Extract the (X, Y) coordinate from the center of the cell holding the provided text.  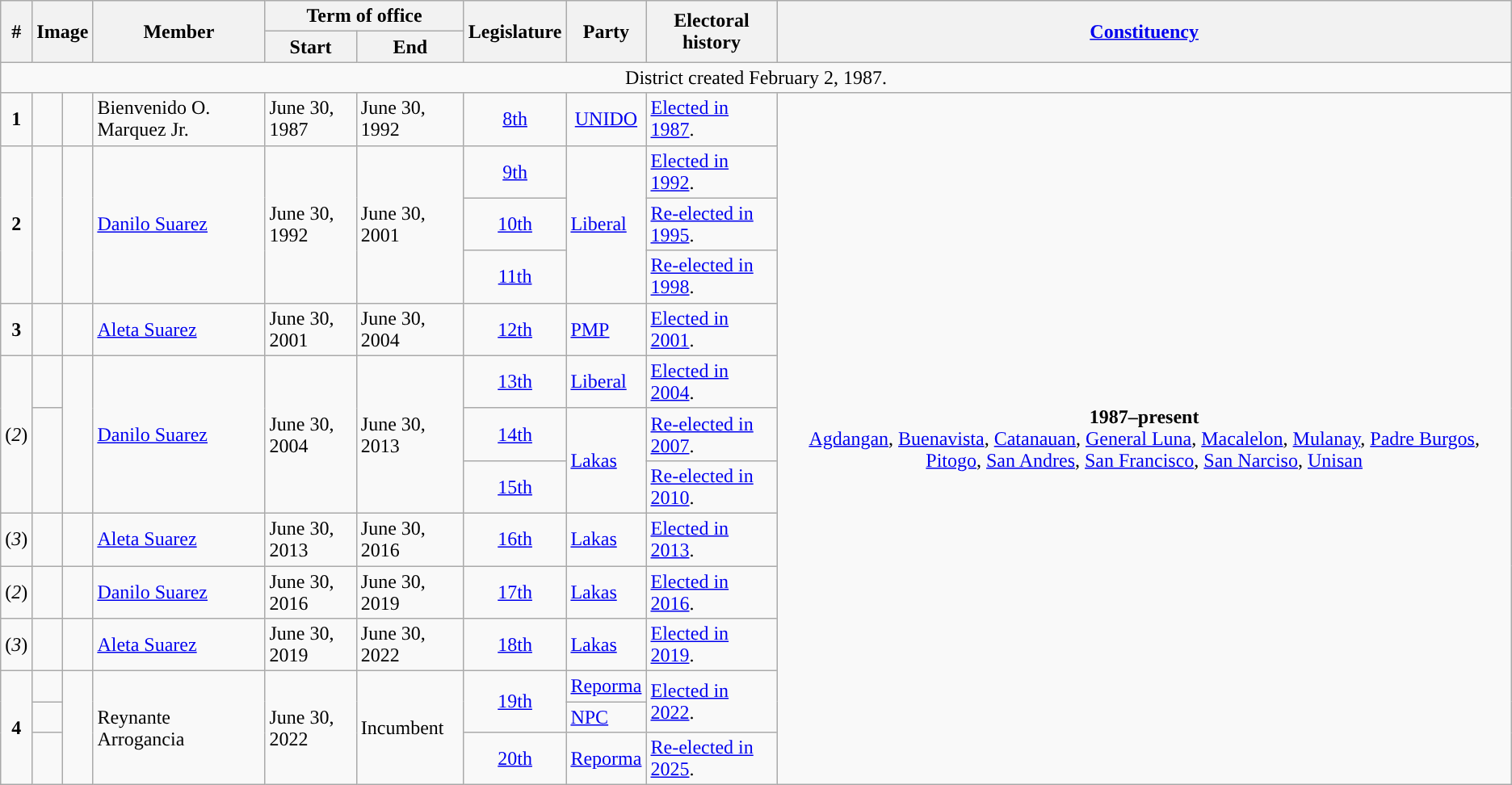
Elected in 1987. (712, 120)
9th (515, 171)
8th (515, 120)
UNIDO (606, 120)
Elected in 2016. (712, 591)
Elected in 1992. (712, 171)
11th (515, 276)
Start (310, 47)
4 (16, 728)
District created February 2, 1987. (756, 78)
Image (63, 31)
Constituency (1144, 31)
20th (515, 759)
June 30, 1987 (310, 120)
Electoral history (712, 31)
Reynante Arrogancia (179, 728)
Term of office (364, 16)
3 (16, 330)
Elected in 2013. (712, 539)
Member (179, 31)
19th (515, 702)
1 (16, 120)
End (410, 47)
15th (515, 486)
Incumbent (410, 728)
Re-elected in 2010. (712, 486)
16th (515, 539)
Re-elected in 2007. (712, 434)
Re-elected in 1995. (712, 225)
PMP (606, 330)
1987–presentAgdangan, Buenavista, Catanauan, General Luna, Macalelon, Mulanay, Padre Burgos, Pitogo, San Andres, San Francisco, San Narciso, Unisan (1144, 439)
18th (515, 644)
Re-elected in 1998. (712, 276)
Elected in 2001. (712, 330)
NPC (606, 717)
17th (515, 591)
2 (16, 225)
Re-elected in 2025. (712, 759)
Elected in 2022. (712, 702)
Elected in 2019. (712, 644)
13th (515, 381)
12th (515, 330)
Elected in 2004. (712, 381)
Bienvenido O. Marquez Jr. (179, 120)
Legislature (515, 31)
# (16, 31)
14th (515, 434)
10th (515, 225)
Party (606, 31)
